Output the (x, y) coordinate of the center of the cell containing the given text.  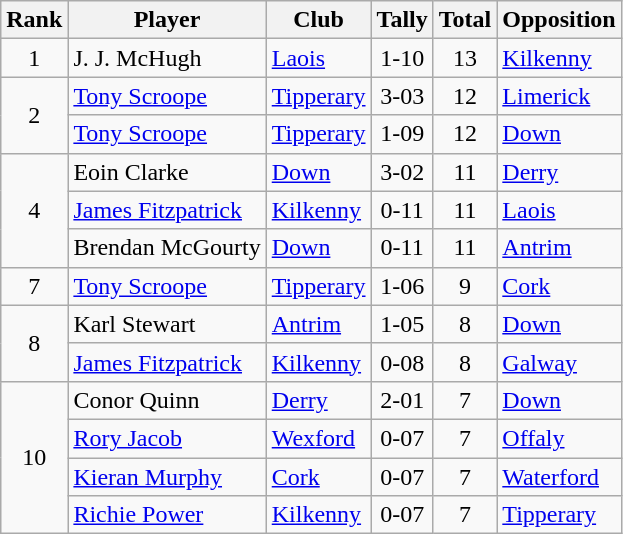
Rank (34, 20)
1-09 (402, 134)
Limerick (559, 96)
2 (34, 115)
10 (34, 457)
1-06 (402, 286)
9 (465, 286)
4 (34, 210)
13 (465, 58)
Club (318, 20)
3-03 (402, 96)
Brendan McGourty (167, 248)
1-10 (402, 58)
Karl Stewart (167, 324)
Wexford (318, 438)
Conor Quinn (167, 400)
Galway (559, 362)
Opposition (559, 20)
Rory Jacob (167, 438)
Kieran Murphy (167, 477)
Richie Power (167, 515)
Offaly (559, 438)
3-02 (402, 172)
Tally (402, 20)
0-08 (402, 362)
Player (167, 20)
1-05 (402, 324)
1 (34, 58)
J. J. McHugh (167, 58)
Eoin Clarke (167, 172)
2-01 (402, 400)
Waterford (559, 477)
Total (465, 20)
